Return the [X, Y] coordinate for the center point of the cell that contains the specified text.  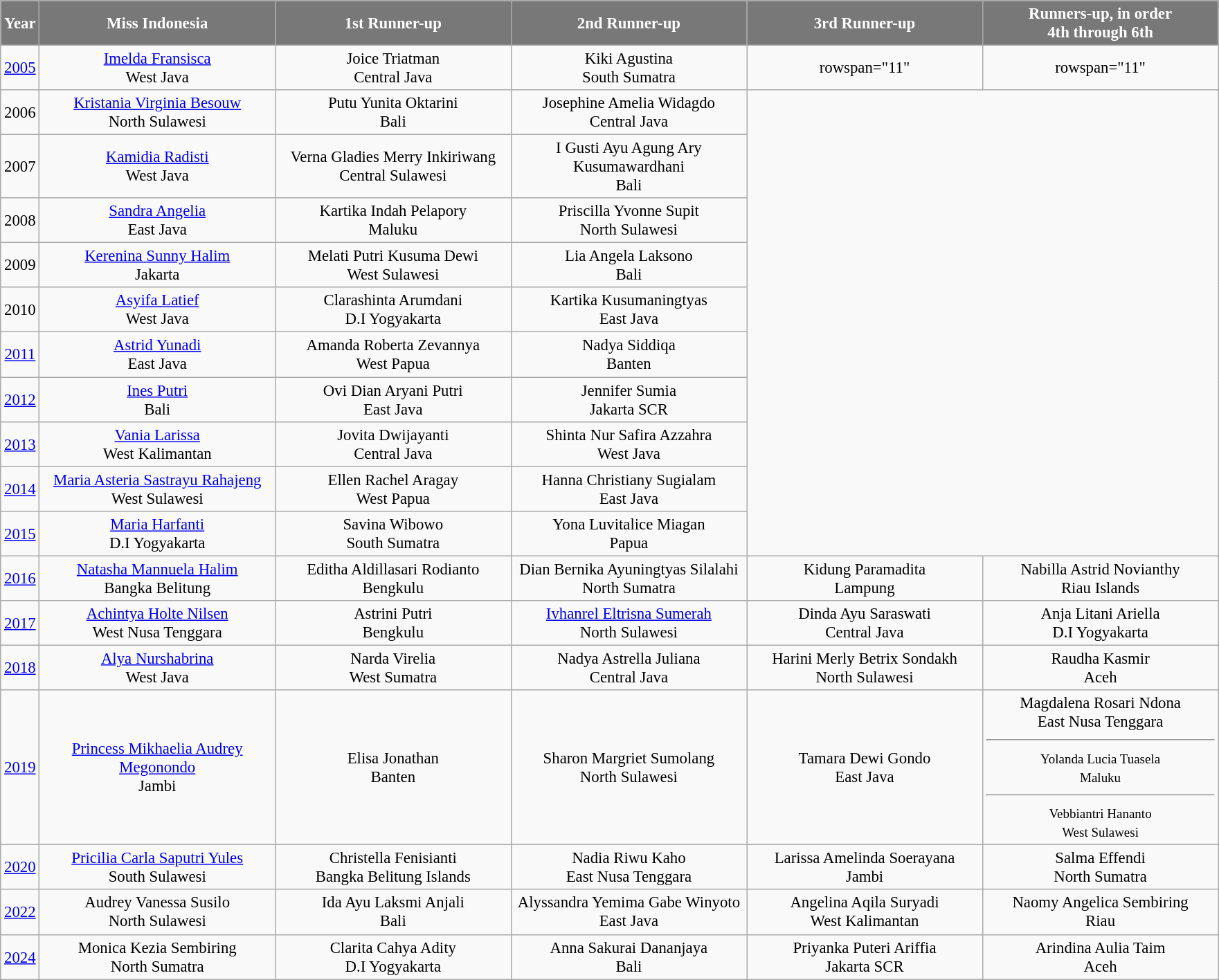
2015 [20, 533]
Clarashinta ArumdaniD.I Yogyakarta [393, 310]
2020 [20, 868]
2024 [20, 956]
Vania LarissaWest Kalimantan [158, 444]
Hanna Christiany SugialamEast Java [629, 489]
2022 [20, 912]
2009 [20, 266]
Imelda FransiscaWest Java [158, 68]
Arindina Aulia TaimAceh [1101, 956]
Melati Putri Kusuma DewiWest Sulawesi [393, 266]
Raudha KasmirAceh [1101, 667]
Josephine Amelia WidagdoCentral Java [629, 112]
Jennifer SumiaJakarta SCR [629, 400]
Shinta Nur Safira AzzahraWest Java [629, 444]
2012 [20, 400]
Natasha Mannuela HalimBangka Belitung [158, 579]
Dian Bernika Ayuningtyas SilalahiNorth Sumatra [629, 579]
Editha Aldillasari RodiantoBengkulu [393, 579]
Tamara Dewi GondoEast Java [865, 768]
2011 [20, 354]
Alyssandra Yemima Gabe WinyotoEast Java [629, 912]
Salma EffendiNorth Sumatra [1101, 868]
3rd Runner-up [865, 24]
Monica Kezia SembiringNorth Sumatra [158, 956]
Elisa JonathanBanten [393, 768]
Runners-up, in order4th through 6th [1101, 24]
Alya NurshabrinaWest Java [158, 667]
2018 [20, 667]
Kidung ParamaditaLampung [865, 579]
Nabilla Astrid NovianthyRiau Islands [1101, 579]
Joice TriatmanCentral Java [393, 68]
2014 [20, 489]
Kartika Indah PelaporyMaluku [393, 220]
Pricilia Carla Saputri YulesSouth Sulawesi [158, 868]
2017 [20, 623]
Harini Merly Betrix SondakhNorth Sulawesi [865, 667]
Astrid YunadiEast Java [158, 354]
Sharon Margriet SumolangNorth Sulawesi [629, 768]
Ida Ayu Laksmi AnjaliBali [393, 912]
2008 [20, 220]
2nd Runner-up [629, 24]
2010 [20, 310]
Yona Luvitalice MiaganPapua [629, 533]
Year [20, 24]
2019 [20, 768]
2007 [20, 167]
Sandra AngeliaEast Java [158, 220]
Magdalena Rosari NdonaEast Nusa TenggaraYolanda Lucia TuaselaMalukuVebbiantri HanantoWest Sulawesi [1101, 768]
Princess Mikhaelia Audrey MegonondoJambi [158, 768]
Kiki AgustinaSouth Sumatra [629, 68]
Ivhanrel Eltrisna SumerahNorth Sulawesi [629, 623]
Miss Indonesia [158, 24]
Lia Angela LaksonoBali [629, 266]
Larissa Amelinda SoerayanaJambi [865, 868]
Verna Gladies Merry InkiriwangCentral Sulawesi [393, 167]
Kerenina Sunny HalimJakarta [158, 266]
Dinda Ayu SaraswatiCentral Java [865, 623]
Priyanka Puteri AriffiaJakarta SCR [865, 956]
Kristania Virginia BesouwNorth Sulawesi [158, 112]
Christella FenisiantiBangka Belitung Islands [393, 868]
Nadya Astrella JulianaCentral Java [629, 667]
Anja Litani AriellaD.I Yogyakarta [1101, 623]
Angelina Aqila SuryadiWest Kalimantan [865, 912]
Asyifa LatiefWest Java [158, 310]
Nadya SiddiqaBanten [629, 354]
Astrini PutriBengkulu [393, 623]
Audrey Vanessa SusiloNorth Sulawesi [158, 912]
Anna Sakurai DananjayaBali [629, 956]
2016 [20, 579]
Kamidia RadistiWest Java [158, 167]
Priscilla Yvonne SupitNorth Sulawesi [629, 220]
Jovita DwijayantiCentral Java [393, 444]
Maria HarfantiD.I Yogyakarta [158, 533]
2005 [20, 68]
2006 [20, 112]
Kartika KusumaningtyasEast Java [629, 310]
Nadia Riwu KahoEast Nusa Tenggara [629, 868]
Putu Yunita OktariniBali [393, 112]
Ellen Rachel AragayWest Papua [393, 489]
Amanda Roberta ZevannyaWest Papua [393, 354]
Maria Asteria Sastrayu RahajengWest Sulawesi [158, 489]
Clarita Cahya AdityD.I Yogyakarta [393, 956]
1st Runner-up [393, 24]
Savina WibowoSouth Sumatra [393, 533]
I Gusti Ayu Agung Ary KusumawardhaniBali [629, 167]
Ovi Dian Aryani PutriEast Java [393, 400]
Narda VireliaWest Sumatra [393, 667]
Naomy Angelica SembiringRiau [1101, 912]
Achintya Holte NilsenWest Nusa Tenggara [158, 623]
Ines PutriBali [158, 400]
2013 [20, 444]
